Return [X, Y] of the center of cell containing provided text 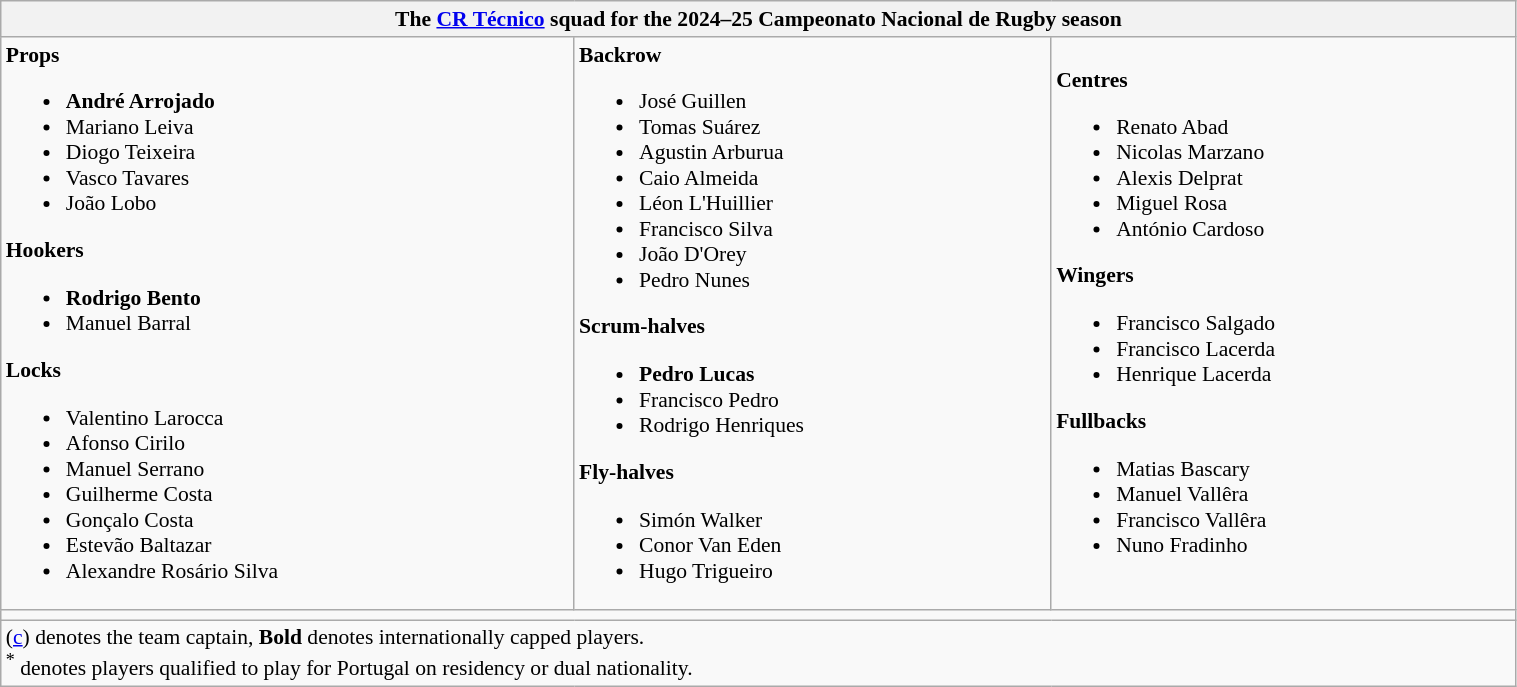
The CR Técnico squad for the 2024–25 Campeonato Nacional de Rugby season [758, 19]
